Identify which cell holds the provided text, then report its [X, Y] central coordinate. 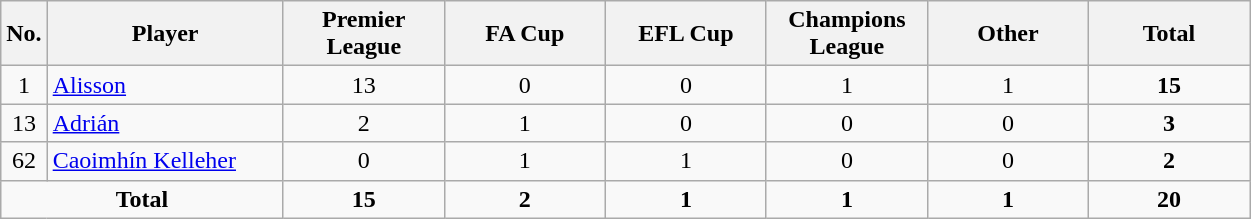
EFL Cup [686, 34]
62 [24, 161]
20 [1170, 199]
Premier League [364, 34]
No. [24, 34]
3 [1170, 123]
Caoimhín Kelleher [165, 161]
Champions League [846, 34]
Player [165, 34]
Alisson [165, 85]
Other [1008, 34]
Adrián [165, 123]
FA Cup [524, 34]
